Identify which cell holds the provided text, then report its (X, Y) central coordinate. 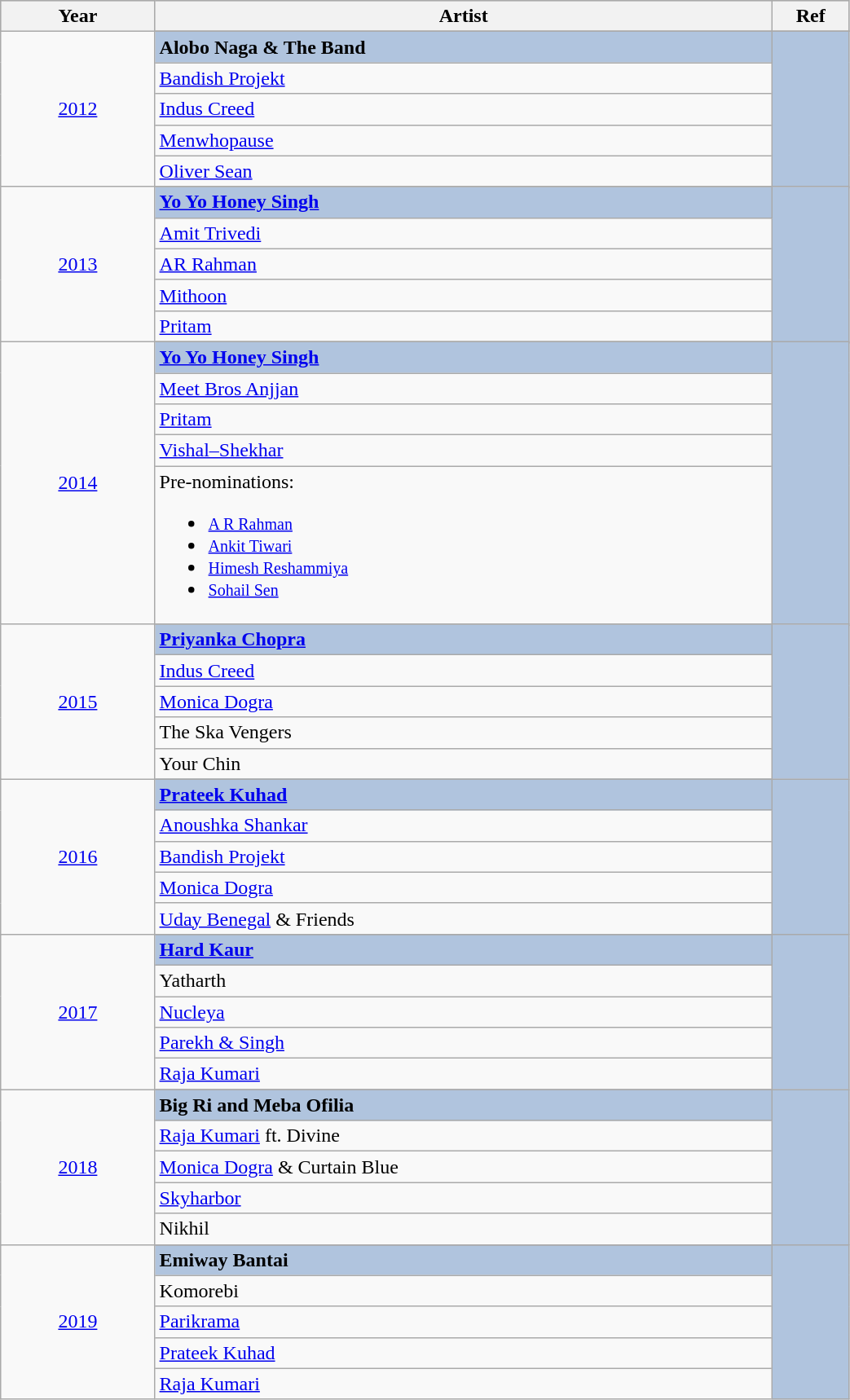
Big Ri and Meba Ofilia (463, 1105)
Amit Trivedi (463, 233)
Oliver Sean (463, 171)
The Ska Vengers (463, 733)
Emiway Bantai (463, 1260)
Hard Kaur (463, 949)
Pre-nominations:A R RahmanAnkit TiwariHimesh ReshammiyaSohail Sen (463, 545)
2019 (78, 1322)
Meet Bros Anjjan (463, 389)
Parekh & Singh (463, 1043)
Raja Kumari ft. Divine (463, 1136)
Your Chin (463, 764)
2014 (78, 482)
2013 (78, 264)
Priyanka Chopra (463, 640)
2016 (78, 856)
Mithoon (463, 295)
Nikhil (463, 1229)
Vishal–Shekhar (463, 451)
Komorebi (463, 1291)
Uday Benegal & Friends (463, 918)
2015 (78, 702)
Ref (810, 16)
2017 (78, 1011)
2018 (78, 1167)
Menwhopause (463, 140)
AR Rahman (463, 264)
Artist (463, 16)
Year (78, 16)
Alobo Naga & The Band (463, 47)
2012 (78, 109)
Anoushka Shankar (463, 825)
Nucleya (463, 1011)
Monica Dogra & Curtain Blue (463, 1167)
Skyharbor (463, 1198)
Parikrama (463, 1322)
Yatharth (463, 980)
